Capture the cell that displays the provided text and extract its (X, Y) central coordinate. 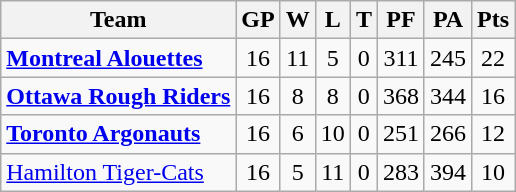
Montreal Alouettes (118, 58)
245 (448, 58)
368 (400, 96)
Team (118, 20)
Ottawa Rough Riders (118, 96)
283 (400, 172)
266 (448, 134)
394 (448, 172)
PA (448, 20)
Toronto Argonauts (118, 134)
22 (494, 58)
W (298, 20)
GP (258, 20)
12 (494, 134)
6 (298, 134)
L (332, 20)
Pts (494, 20)
344 (448, 96)
311 (400, 58)
T (364, 20)
251 (400, 134)
Hamilton Tiger-Cats (118, 172)
PF (400, 20)
